Pinpoint the cell where the given text exists, returning its [X, Y] midpoint coordinate. 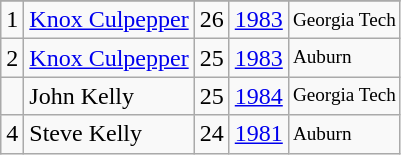
4 [12, 134]
1981 [258, 134]
Steve Kelly [109, 134]
26 [212, 20]
24 [212, 134]
2 [12, 58]
1 [12, 20]
John Kelly [109, 96]
1984 [258, 96]
